Return (x, y) of the center of cell containing provided text 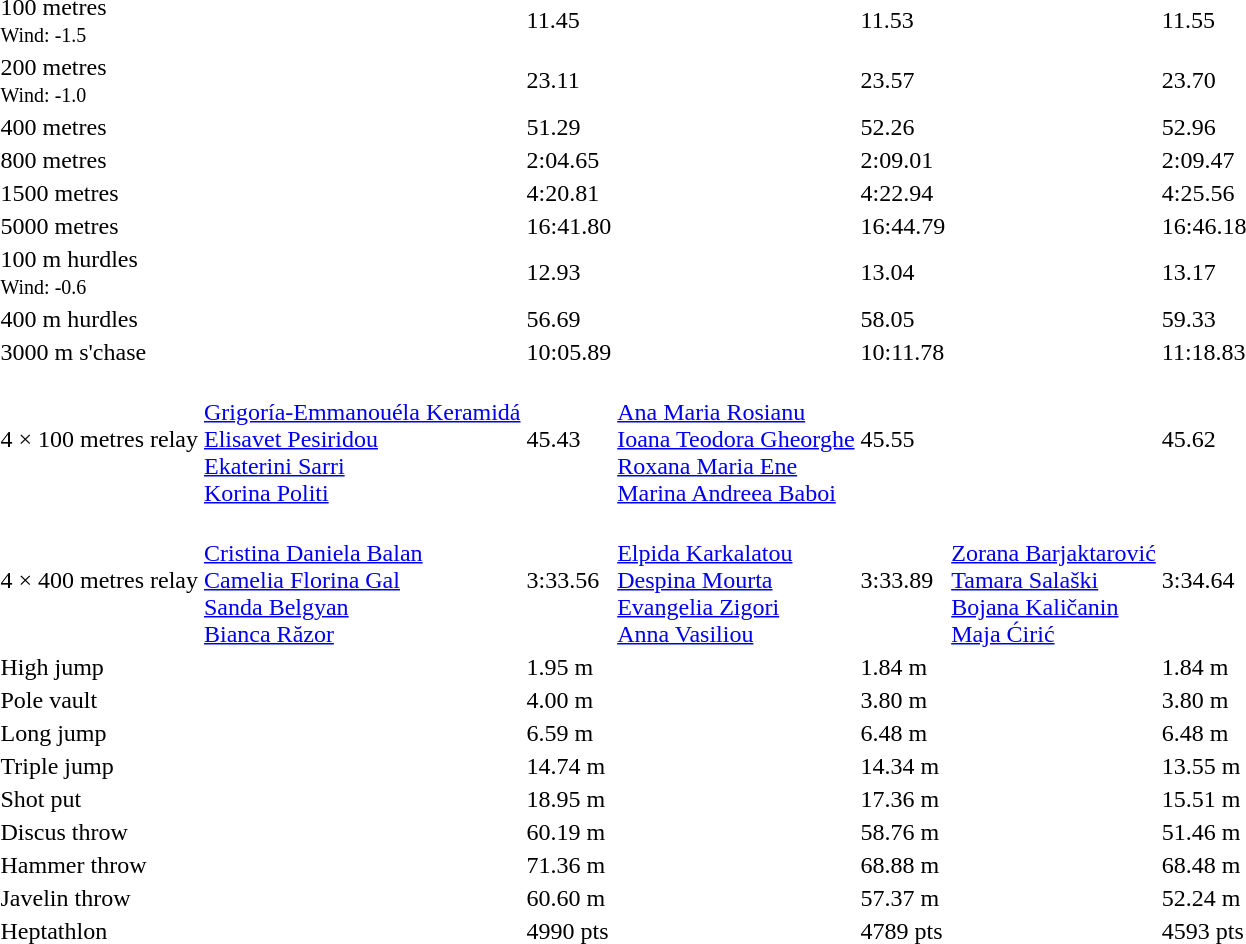
1.95 m (569, 667)
4:22.94 (903, 193)
18.95 m (569, 799)
4:20.81 (569, 193)
10:05.89 (569, 352)
23.57 (903, 80)
14.34 m (903, 766)
60.60 m (569, 898)
45.55 (903, 439)
56.69 (569, 319)
3:33.89 (903, 580)
57.37 m (903, 898)
6.48 m (903, 733)
23.11 (569, 80)
10:11.78 (903, 352)
71.36 m (569, 865)
6.59 m (569, 733)
58.76 m (903, 832)
2:04.65 (569, 160)
2:09.01 (903, 160)
Cristina Daniela BalanCamelia Florina GalSanda BelgyanBianca Răzor (362, 580)
52.26 (903, 127)
3.80 m (903, 700)
14.74 m (569, 766)
16:41.80 (569, 226)
45.43 (569, 439)
16:44.79 (903, 226)
58.05 (903, 319)
3:33.56 (569, 580)
51.29 (569, 127)
Ana Maria RosianuIoana Teodora GheorgheRoxana Maria EneMarina Andreea Baboi (736, 439)
Grigoría-Emmanouéla KeramidáElisavet PesiridouEkaterini SarriKorina Politi (362, 439)
Elpida KarkalatouDespina MourtaEvangelia ZigoriAnna Vasiliou (736, 580)
17.36 m (903, 799)
1.84 m (903, 667)
13.04 (903, 272)
4.00 m (569, 700)
68.88 m (903, 865)
60.19 m (569, 832)
12.93 (569, 272)
Zorana BarjaktarovićTamara SalaškiBojana KaličaninMaja Ćirić (1054, 580)
